Capture the cell that displays the provided text and extract its [x, y] central coordinate. 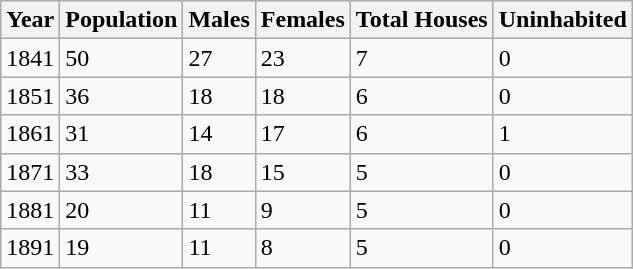
31 [122, 134]
Males [219, 20]
Population [122, 20]
Uninhabited [562, 20]
1 [562, 134]
1861 [30, 134]
Year [30, 20]
Total Houses [422, 20]
19 [122, 248]
1841 [30, 58]
7 [422, 58]
33 [122, 172]
1851 [30, 96]
Females [302, 20]
14 [219, 134]
50 [122, 58]
1871 [30, 172]
1891 [30, 248]
27 [219, 58]
9 [302, 210]
8 [302, 248]
15 [302, 172]
23 [302, 58]
36 [122, 96]
17 [302, 134]
1881 [30, 210]
20 [122, 210]
